Extract the [X, Y] coordinate from the center of the cell holding the provided text.  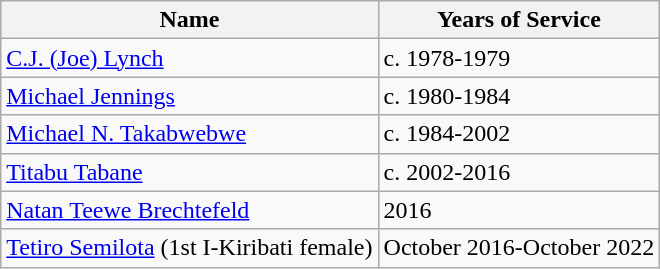
October 2016-October 2022 [519, 248]
c. 2002-2016 [519, 172]
Michael Jennings [190, 96]
c. 1980-1984 [519, 96]
Natan Teewe Brechtefeld [190, 210]
Michael N. Takabwebwe [190, 134]
C.J. (Joe) Lynch [190, 58]
Tetiro Semilota (1st I-Kiribati female) [190, 248]
c. 1984-2002 [519, 134]
2016 [519, 210]
Name [190, 20]
Titabu Tabane [190, 172]
c. 1978-1979 [519, 58]
Years of Service [519, 20]
